Capture the cell that displays the provided text and extract its (x, y) central coordinate. 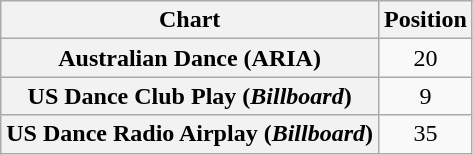
Chart (190, 20)
Australian Dance (ARIA) (190, 58)
9 (426, 96)
US Dance Radio Airplay (Billboard) (190, 134)
20 (426, 58)
US Dance Club Play (Billboard) (190, 96)
Position (426, 20)
35 (426, 134)
